Pinpoint the cell where the given text exists, returning its [x, y] midpoint coordinate. 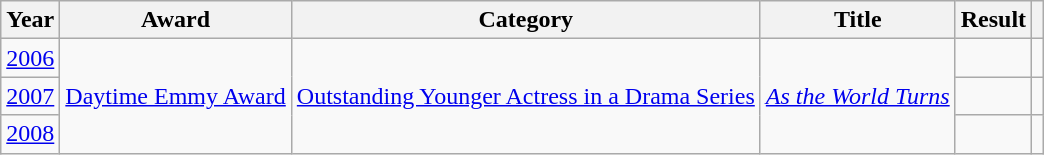
Daytime Emmy Award [176, 96]
2007 [30, 96]
Outstanding Younger Actress in a Drama Series [526, 96]
Award [176, 20]
Result [993, 20]
Category [526, 20]
Year [30, 20]
2008 [30, 134]
Title [858, 20]
As the World Turns [858, 96]
2006 [30, 58]
